Return the (x, y) coordinate for the center point of the cell that contains the specified text.  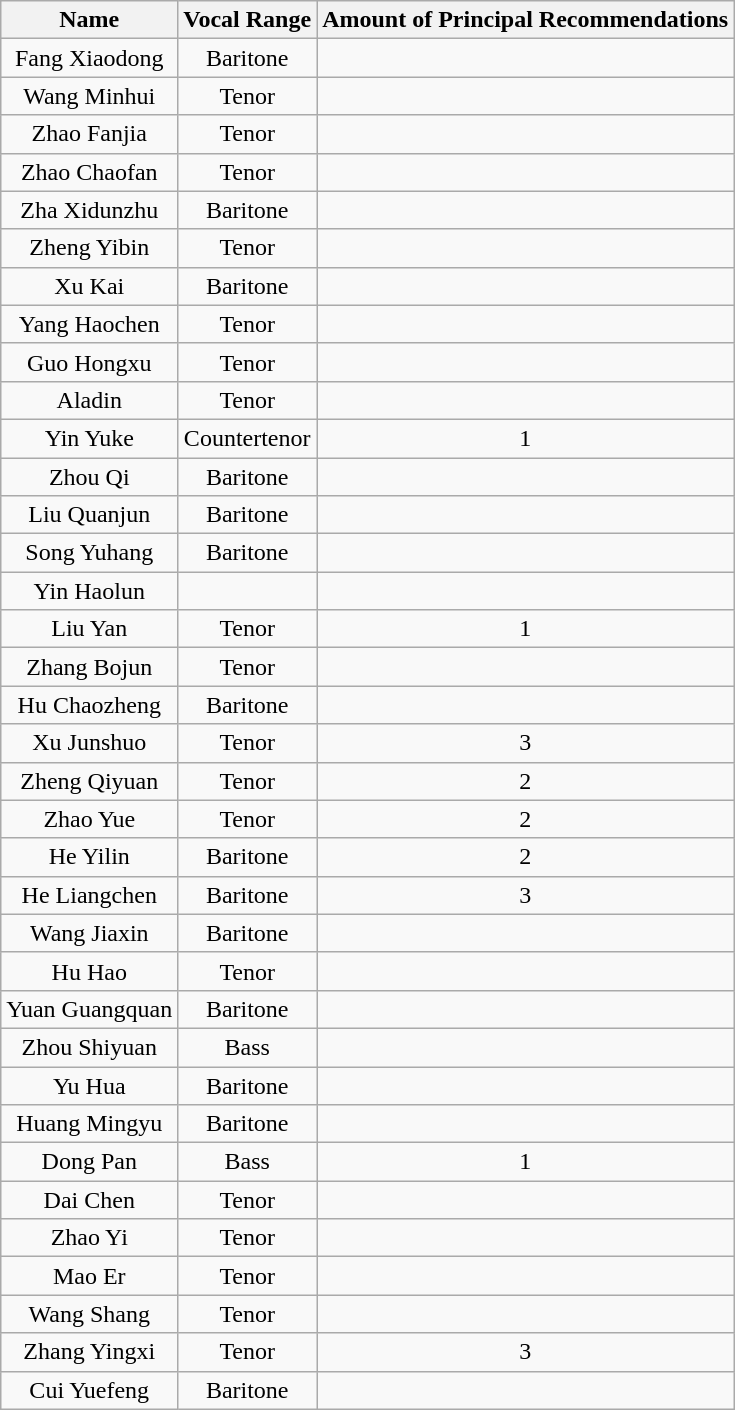
Yin Haolun (90, 591)
Liu Quanjun (90, 515)
Wang Shang (90, 1314)
Yang Haochen (90, 324)
Xu Junshuo (90, 743)
Zhang Yingxi (90, 1352)
Zha Xidunzhu (90, 210)
Cui Yuefeng (90, 1390)
He Yilin (90, 857)
Huang Mingyu (90, 1124)
Xu Kai (90, 286)
Zhao Fanjia (90, 134)
Dong Pan (90, 1162)
Guo Hongxu (90, 362)
Zheng Yibin (90, 248)
Zhao Yue (90, 819)
Yuan Guangquan (90, 1009)
Amount of Principal Recommendations (526, 20)
Fang Xiaodong (90, 58)
Dai Chen (90, 1200)
Mao Er (90, 1276)
Zheng Qiyuan (90, 781)
Aladin (90, 400)
Zhou Qi (90, 477)
Song Yuhang (90, 553)
Yin Yuke (90, 438)
Yu Hua (90, 1085)
Zhao Chaofan (90, 172)
Zhang Bojun (90, 667)
Liu Yan (90, 629)
Zhou Shiyuan (90, 1047)
Hu Chaozheng (90, 705)
Wang Minhui (90, 96)
Wang Jiaxin (90, 933)
Zhao Yi (90, 1238)
Name (90, 20)
Vocal Range (248, 20)
Hu Hao (90, 971)
Countertenor (248, 438)
He Liangchen (90, 895)
